From the cell containing the given text, extract its center point as [X, Y] coordinate. 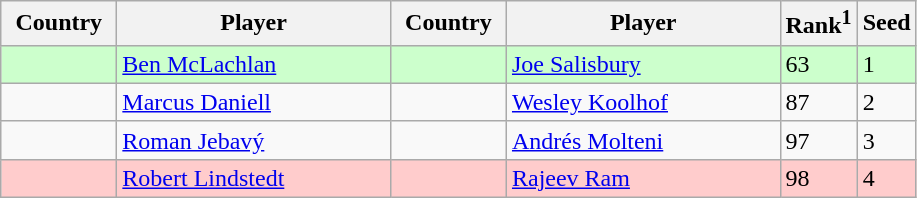
Marcus Daniell [254, 102]
4 [886, 178]
Roman Jebavý [254, 140]
Rank1 [818, 24]
98 [818, 178]
Andrés Molteni [643, 140]
Wesley Koolhof [643, 102]
Robert Lindstedt [254, 178]
1 [886, 64]
97 [818, 140]
87 [818, 102]
Rajeev Ram [643, 178]
Seed [886, 24]
63 [818, 64]
2 [886, 102]
Ben McLachlan [254, 64]
3 [886, 140]
Joe Salisbury [643, 64]
